Locate the cell with the specified text and output its [x, y] center coordinate. 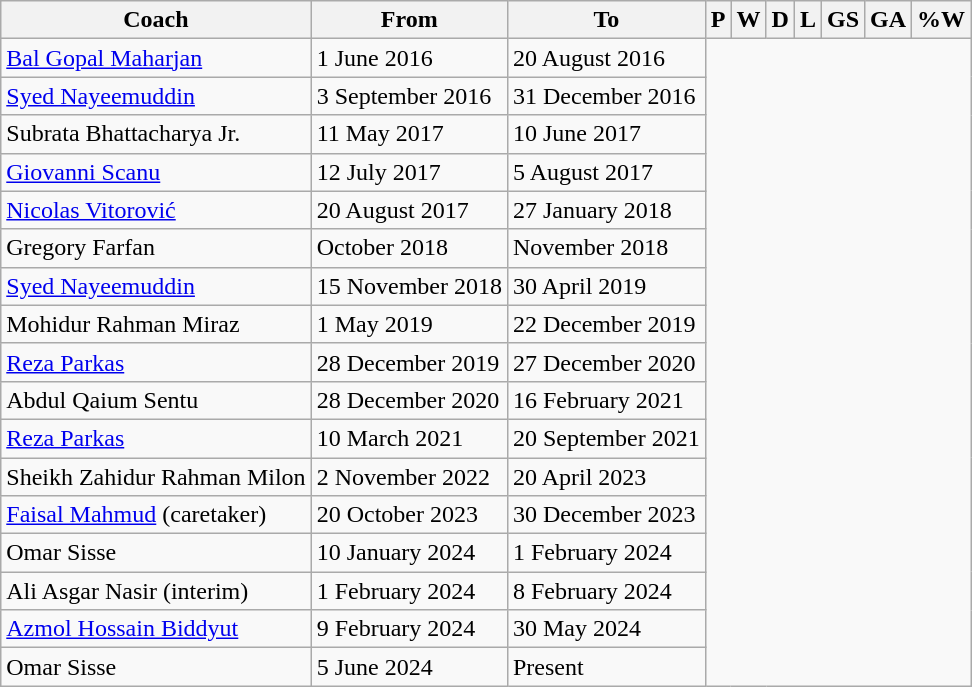
27 January 2018 [606, 210]
28 December 2020 [409, 400]
Faisal Mahmud (caretaker) [156, 515]
Present [606, 667]
16 February 2021 [606, 400]
20 August 2016 [606, 58]
12 July 2017 [409, 172]
5 August 2017 [606, 172]
Gregory Farfan [156, 248]
10 January 2024 [409, 553]
10 March 2021 [409, 438]
P [718, 20]
November 2018 [606, 248]
27 December 2020 [606, 362]
31 December 2016 [606, 96]
October 2018 [409, 248]
20 April 2023 [606, 477]
%W [942, 20]
Coach [156, 20]
2 November 2022 [409, 477]
Sheikh Zahidur Rahman Milon [156, 477]
From [409, 20]
8 February 2024 [606, 591]
Abdul Qaium Sentu [156, 400]
D [780, 20]
5 June 2024 [409, 667]
Azmol Hossain Biddyut [156, 629]
30 December 2023 [606, 515]
30 April 2019 [606, 286]
To [606, 20]
10 June 2017 [606, 134]
W [748, 20]
3 September 2016 [409, 96]
Nicolas Vitorović [156, 210]
Mohidur Rahman Miraz [156, 324]
20 August 2017 [409, 210]
22 December 2019 [606, 324]
15 November 2018 [409, 286]
11 May 2017 [409, 134]
20 September 2021 [606, 438]
Giovanni Scanu [156, 172]
20 October 2023 [409, 515]
9 February 2024 [409, 629]
1 June 2016 [409, 58]
Bal Gopal Maharjan [156, 58]
Ali Asgar Nasir (interim) [156, 591]
30 May 2024 [606, 629]
28 December 2019 [409, 362]
L [808, 20]
GA [888, 20]
Subrata Bhattacharya Jr. [156, 134]
GS [842, 20]
1 May 2019 [409, 324]
